Identify which cell holds the provided text, then report its [x, y] central coordinate. 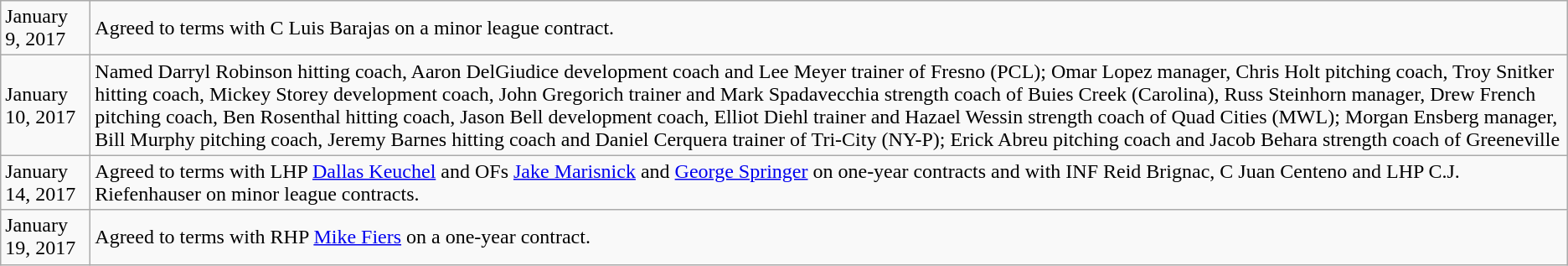
January 10, 2017 [45, 106]
January 14, 2017 [45, 183]
January 19, 2017 [45, 237]
Agreed to terms with C Luis Barajas on a minor league contract. [829, 29]
Agreed to terms with RHP Mike Fiers on a one-year contract. [829, 237]
January 9, 2017 [45, 29]
